From the cell containing the given text, extract its center point as (X, Y) coordinate. 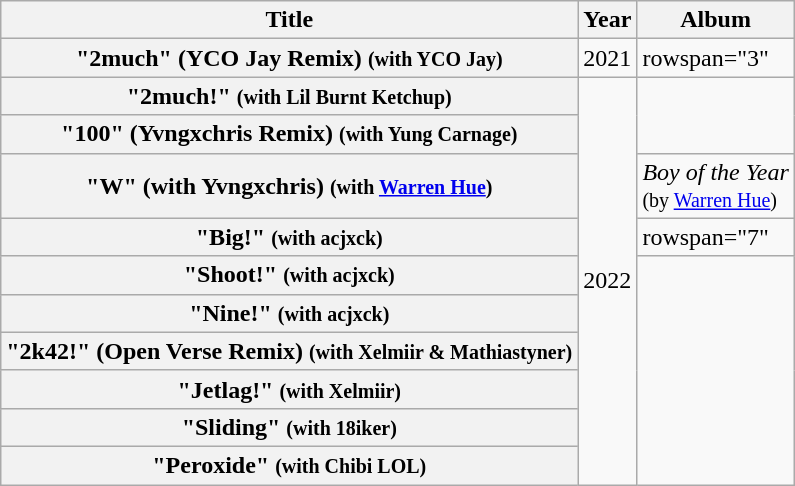
"Peroxide" (with Chibi LOL) (290, 465)
rowspan="3" (716, 58)
"Jetlag!" (with Xelmiir) (290, 389)
"W" (with Yvngxchris) (with Warren Hue) (290, 186)
Year (608, 20)
"2much!" (with Lil Burnt Ketchup) (290, 96)
"Shoot!" (with acjxck) (290, 275)
"2k42!" (Open Verse Remix) (with Xelmiir & Mathiastyner) (290, 351)
Title (290, 20)
"100" (Yvngxchris Remix) (with Yung Carnage) (290, 134)
2021 (608, 58)
Boy of the Year(by Warren Hue) (716, 186)
rowspan="7" (716, 237)
"Nine!" (with acjxck) (290, 313)
Album (716, 20)
"Big!" (with acjxck) (290, 237)
2022 (608, 281)
"2much" (YCO Jay Remix) (with YCO Jay) (290, 58)
"Sliding" (with 18iker) (290, 427)
